Pinpoint the cell where the given text exists, returning its (X, Y) midpoint coordinate. 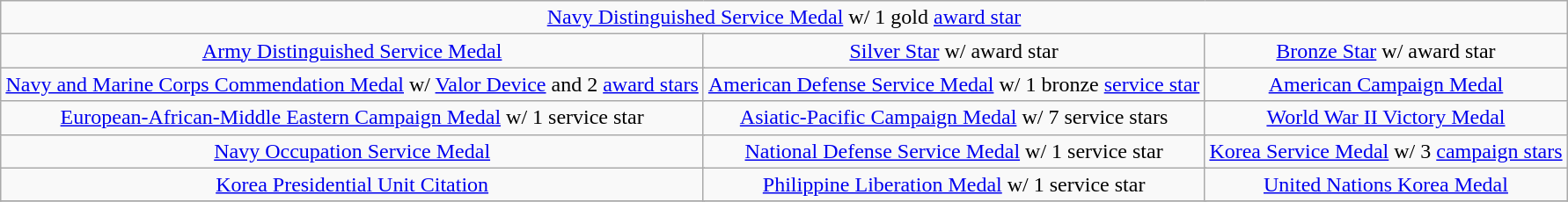
Navy and Marine Corps Commendation Medal w/ Valor Device and 2 award stars (352, 84)
World War II Victory Medal (1386, 118)
Philippine Liberation Medal w/ 1 service star (954, 184)
Navy Occupation Service Medal (352, 151)
Korea Presidential Unit Citation (352, 184)
Army Distinguished Service Medal (352, 51)
Korea Service Medal w/ 3 campaign stars (1386, 151)
Bronze Star w/ award star (1386, 51)
Navy Distinguished Service Medal w/ 1 gold award star (784, 18)
Silver Star w/ award star (954, 51)
National Defense Service Medal w/ 1 service star (954, 151)
American Defense Service Medal w/ 1 bronze service star (954, 84)
American Campaign Medal (1386, 84)
European-African-Middle Eastern Campaign Medal w/ 1 service star (352, 118)
Asiatic-Pacific Campaign Medal w/ 7 service stars (954, 118)
United Nations Korea Medal (1386, 184)
